Find where the given text appears and provide that cell's center as (X, Y) coordinate. 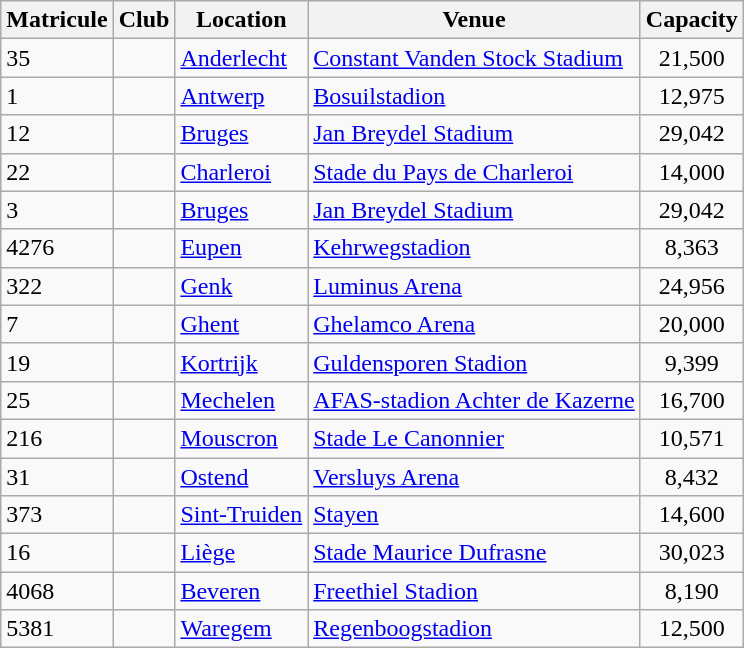
14,000 (692, 172)
Mouscron (242, 438)
Stade Le Canonnier (474, 438)
216 (57, 438)
12 (57, 134)
Waregem (242, 629)
24,956 (692, 286)
Capacity (692, 20)
Charleroi (242, 172)
30,023 (692, 553)
12,975 (692, 96)
Matricule (57, 20)
Club (144, 20)
8,190 (692, 591)
Antwerp (242, 96)
Location (242, 20)
9,399 (692, 362)
Ostend (242, 477)
31 (57, 477)
322 (57, 286)
Regenboogstadion (474, 629)
16,700 (692, 400)
Ghent (242, 324)
Constant Vanden Stock Stadium (474, 58)
Stade Maurice Dufrasne (474, 553)
4276 (57, 248)
Guldensporen Stadion (474, 362)
25 (57, 400)
Venue (474, 20)
8,432 (692, 477)
5381 (57, 629)
Versluys Arena (474, 477)
AFAS-stadion Achter de Kazerne (474, 400)
Stade du Pays de Charleroi (474, 172)
8,363 (692, 248)
Liège (242, 553)
Bosuilstadion (474, 96)
Kehrwegstadion (474, 248)
373 (57, 515)
Mechelen (242, 400)
21,500 (692, 58)
10,571 (692, 438)
7 (57, 324)
22 (57, 172)
Kortrijk (242, 362)
4068 (57, 591)
Genk (242, 286)
Luminus Arena (474, 286)
Beveren (242, 591)
20,000 (692, 324)
1 (57, 96)
16 (57, 553)
35 (57, 58)
Freethiel Stadion (474, 591)
3 (57, 210)
12,500 (692, 629)
19 (57, 362)
Eupen (242, 248)
14,600 (692, 515)
Anderlecht (242, 58)
Sint-Truiden (242, 515)
Stayen (474, 515)
Ghelamco Arena (474, 324)
